Scan for the cell matching the given text and deliver its (X, Y) coordinate at center. 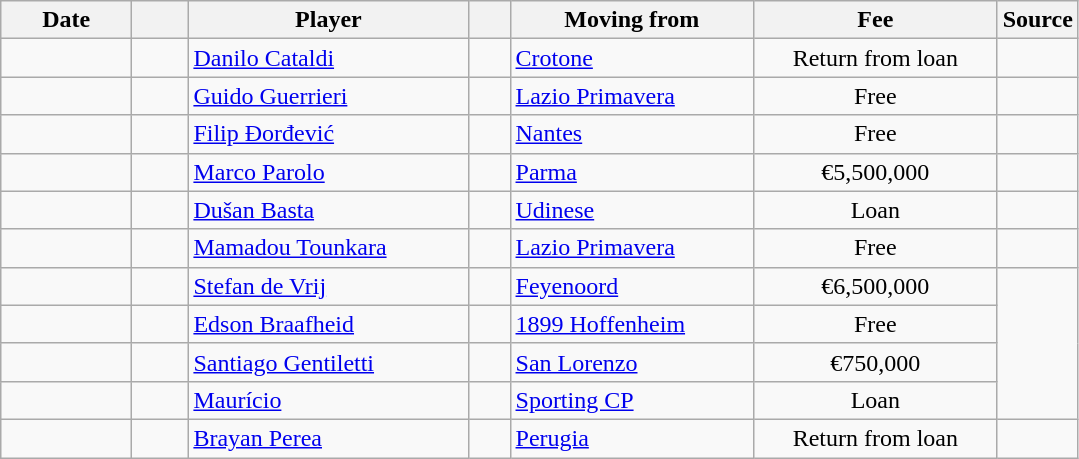
Udinese (632, 210)
Player (328, 20)
Fee (876, 20)
San Lorenzo (632, 362)
Feyenoord (632, 286)
Source (1038, 20)
€6,500,000 (876, 286)
Crotone (632, 58)
1899 Hoffenheim (632, 324)
Maurício (328, 400)
Mamadou Tounkara (328, 248)
Parma (632, 172)
Moving from (632, 20)
€5,500,000 (876, 172)
Date (66, 20)
€750,000 (876, 362)
Nantes (632, 134)
Santiago Gentiletti (328, 362)
Stefan de Vrij (328, 286)
Marco Parolo (328, 172)
Guido Guerrieri (328, 96)
Danilo Cataldi (328, 58)
Brayan Perea (328, 438)
Dušan Basta (328, 210)
Edson Braafheid (328, 324)
Sporting CP (632, 400)
Perugia (632, 438)
Filip Đorđević (328, 134)
